Search for the cell housing the specified text and yield its [X, Y] center coordinate. 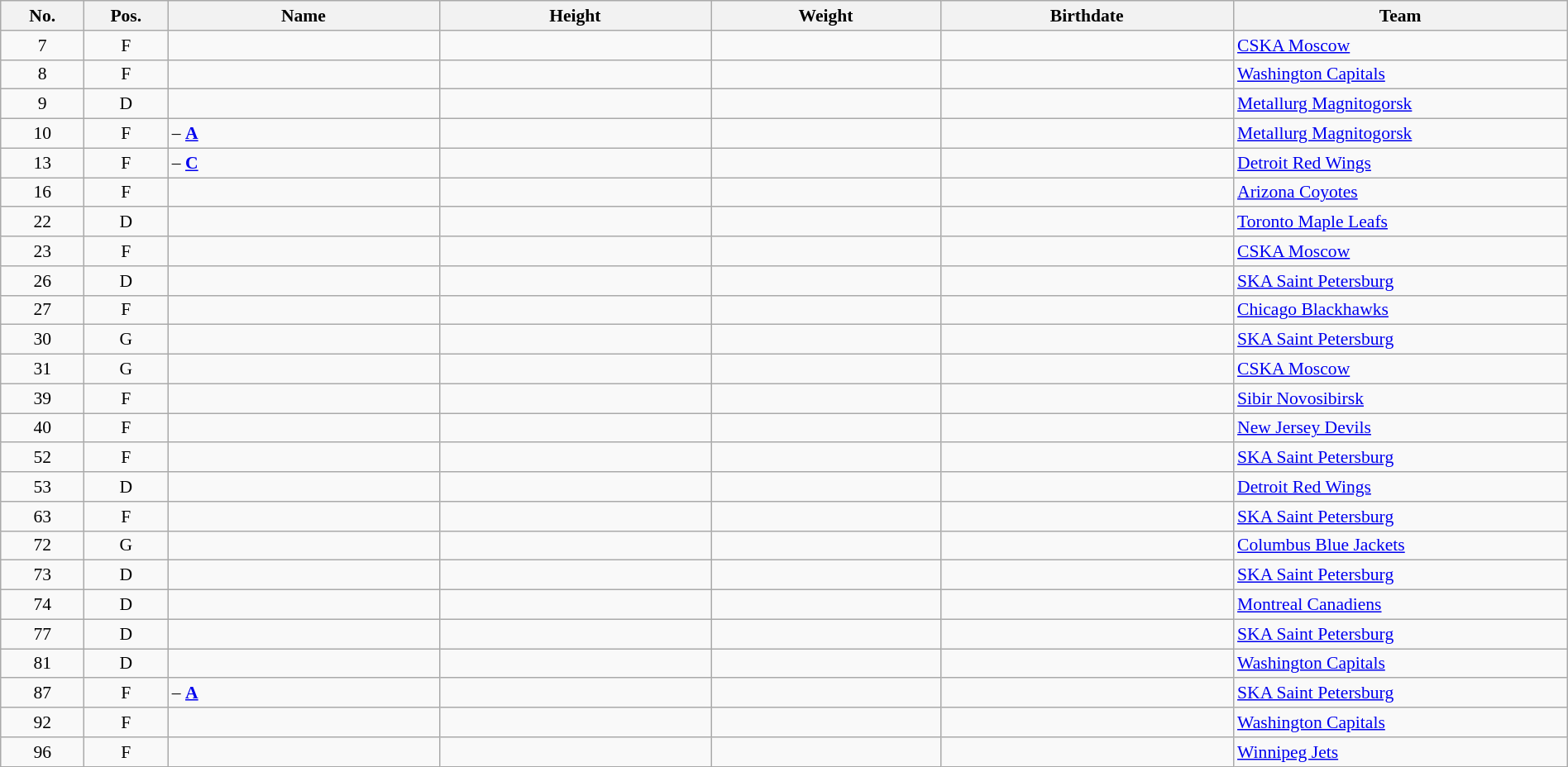
9 [43, 104]
No. [43, 16]
Height [575, 16]
27 [43, 310]
Pos. [126, 16]
Winnipeg Jets [1400, 752]
8 [43, 74]
Chicago Blackhawks [1400, 310]
73 [43, 575]
30 [43, 340]
Name [304, 16]
63 [43, 517]
31 [43, 369]
74 [43, 605]
81 [43, 664]
– C [304, 163]
New Jersey Devils [1400, 428]
96 [43, 752]
77 [43, 634]
7 [43, 45]
72 [43, 545]
23 [43, 251]
Birthdate [1087, 16]
Montreal Canadiens [1400, 605]
52 [43, 458]
Sibir Novosibirsk [1400, 398]
87 [43, 693]
Toronto Maple Leafs [1400, 222]
53 [43, 487]
Arizona Coyotes [1400, 193]
Weight [826, 16]
26 [43, 281]
22 [43, 222]
Columbus Blue Jackets [1400, 545]
92 [43, 722]
10 [43, 134]
39 [43, 398]
Team [1400, 16]
13 [43, 163]
40 [43, 428]
16 [43, 193]
